Return the (x, y) coordinate for the center point of the cell that contains the specified text.  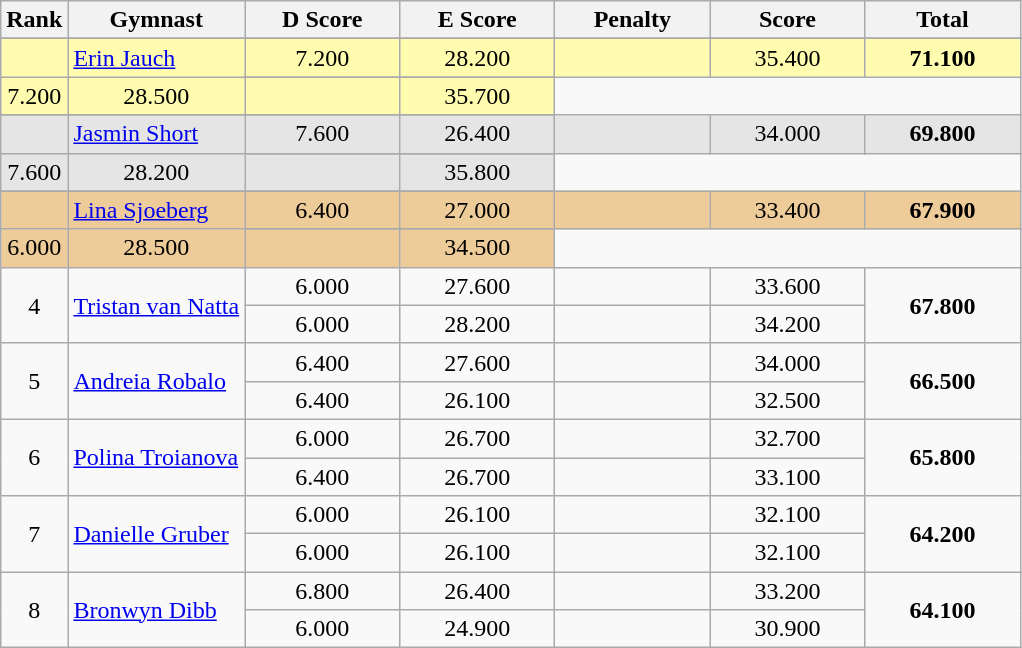
24.900 (478, 629)
Total (942, 20)
35.800 (478, 172)
8 (34, 610)
Rank (34, 20)
33.100 (788, 477)
33.600 (788, 286)
67.900 (942, 210)
Andreia Robalo (156, 381)
64.100 (942, 610)
34.500 (478, 248)
30.900 (788, 629)
69.800 (942, 134)
33.200 (788, 591)
6.800 (322, 591)
Danielle Gruber (156, 534)
Gymnast (156, 20)
6 (34, 457)
35.700 (478, 96)
Tristan van Natta (156, 305)
Polina Troianova (156, 457)
65.800 (942, 457)
64.200 (942, 534)
Bronwyn Dibb (156, 610)
D Score (322, 20)
27.000 (478, 210)
33.400 (788, 210)
35.400 (788, 58)
66.500 (942, 381)
4 (34, 305)
67.800 (942, 305)
Penalty (632, 20)
7 (34, 534)
E Score (478, 20)
32.500 (788, 400)
71.100 (942, 58)
Lina Sjoeberg (156, 210)
32.700 (788, 438)
5 (34, 381)
Erin Jauch (156, 58)
34.200 (788, 324)
Score (788, 20)
Jasmin Short (156, 134)
